Detect which cell encompasses the target text, then output its (x, y) center coordinate. 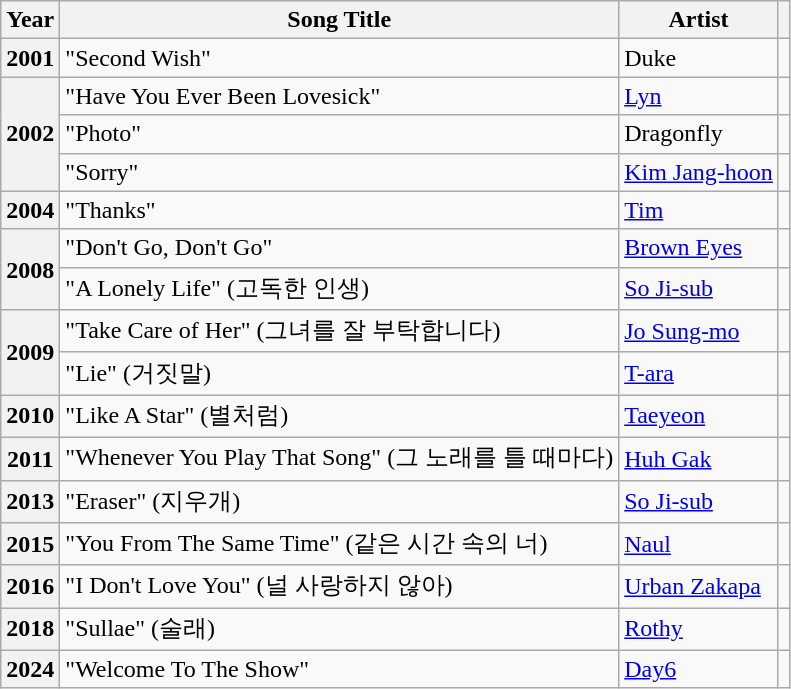
"Thanks" (340, 210)
Urban Zakapa (699, 586)
2016 (30, 586)
2001 (30, 58)
"Have You Ever Been Lovesick" (340, 96)
Rothy (699, 630)
"Sullae" (술래) (340, 630)
2009 (30, 352)
"Lie" (거짓말) (340, 374)
Lyn (699, 96)
Naul (699, 544)
2013 (30, 502)
Year (30, 20)
Dragonfly (699, 134)
Taeyeon (699, 416)
Huh Gak (699, 458)
2011 (30, 458)
"Don't Go, Don't Go" (340, 248)
"A Lonely Life" (고독한 인생) (340, 288)
T-ara (699, 374)
"Sorry" (340, 172)
Tim (699, 210)
2002 (30, 134)
2010 (30, 416)
2024 (30, 669)
Song Title (340, 20)
"Eraser" (지우개) (340, 502)
"Welcome To The Show" (340, 669)
2018 (30, 630)
Jo Sung-mo (699, 332)
Artist (699, 20)
2008 (30, 270)
Duke (699, 58)
"Like A Star" (별처럼) (340, 416)
Day6 (699, 669)
"You From The Same Time" (같은 시간 속의 너) (340, 544)
2015 (30, 544)
"Whenever You Play That Song" (그 노래를 틀 때마다) (340, 458)
"I Don't Love You" (널 사랑하지 않아) (340, 586)
"Second Wish" (340, 58)
2004 (30, 210)
"Photo" (340, 134)
Kim Jang-hoon (699, 172)
"Take Care of Her" (그녀를 잘 부탁합니다) (340, 332)
Brown Eyes (699, 248)
